Capture the cell that displays the provided text and extract its [X, Y] central coordinate. 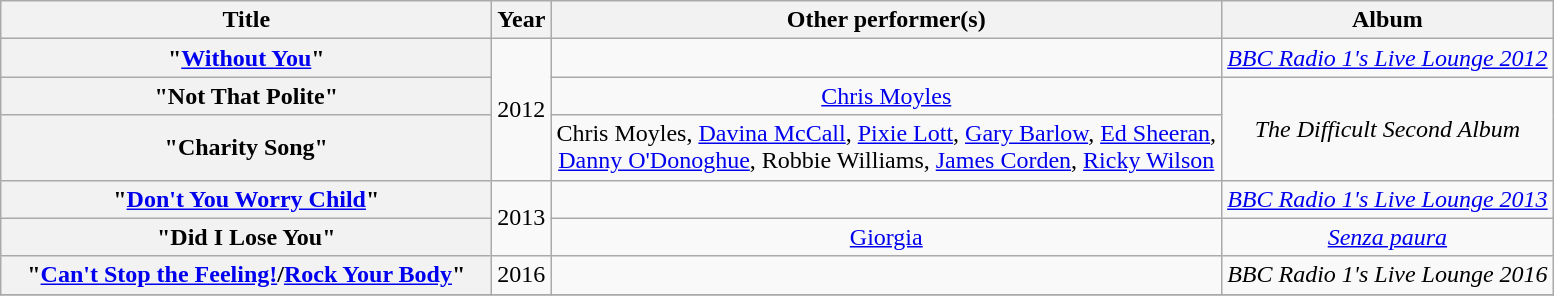
BBC Radio 1's Live Lounge 2013 [1388, 199]
2016 [522, 275]
Giorgia [886, 237]
"Did I Lose You" [246, 237]
Year [522, 20]
"Charity Song" [246, 148]
BBC Radio 1's Live Lounge 2012 [1388, 58]
Album [1388, 20]
Other performer(s) [886, 20]
BBC Radio 1's Live Lounge 2016 [1388, 275]
2012 [522, 110]
Title [246, 20]
Chris Moyles [886, 96]
"Not That Polite" [246, 96]
"Don't You Worry Child" [246, 199]
The Difficult Second Album [1388, 128]
Senza paura [1388, 237]
"Can't Stop the Feeling!/Rock Your Body" [246, 275]
2013 [522, 218]
"Without You" [246, 58]
Chris Moyles, Davina McCall, Pixie Lott, Gary Barlow, Ed Sheeran,Danny O'Donoghue, Robbie Williams, James Corden, Ricky Wilson [886, 148]
